Capture the cell that displays the provided text and extract its (x, y) central coordinate. 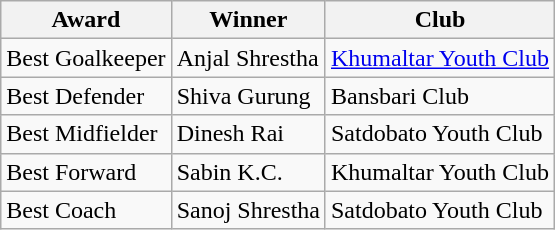
Shiva Gurung (248, 96)
Best Midfielder (86, 134)
Best Forward (86, 172)
Dinesh Rai (248, 134)
Award (86, 20)
Best Goalkeeper (86, 58)
Winner (248, 20)
Best Defender (86, 96)
Club (440, 20)
Sanoj Shrestha (248, 210)
Anjal Shrestha (248, 58)
Best Coach (86, 210)
Bansbari Club (440, 96)
Sabin K.C. (248, 172)
